Identify which cell holds the provided text, then report its [X, Y] central coordinate. 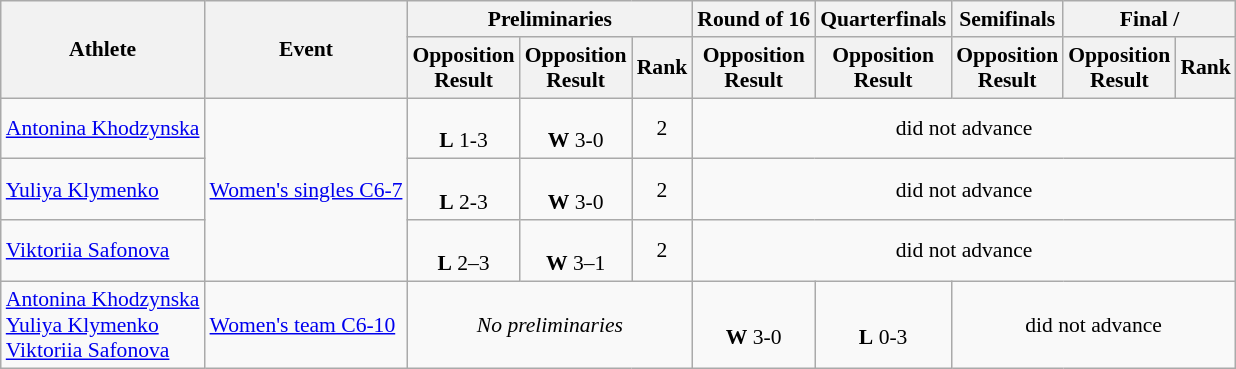
Semifinals [1007, 19]
Final / [1150, 19]
Women's singles C6-7 [306, 190]
L 2-3 [463, 190]
L 0-3 [883, 324]
Yuliya Klymenko [103, 190]
Preliminaries [550, 19]
Antonina Khodzynska [103, 128]
W 3–1 [576, 250]
Athlete [103, 50]
L 2–3 [463, 250]
No preliminaries [550, 324]
Viktoriia Safonova [103, 250]
Antonina Khodzynska Yuliya Klymenko Viktoriia Safonova [103, 324]
Event [306, 50]
L 1-3 [463, 128]
Round of 16 [754, 19]
Quarterfinals [883, 19]
Women's team C6-10 [306, 324]
